Detect which cell encompasses the target text, then output its (x, y) center coordinate. 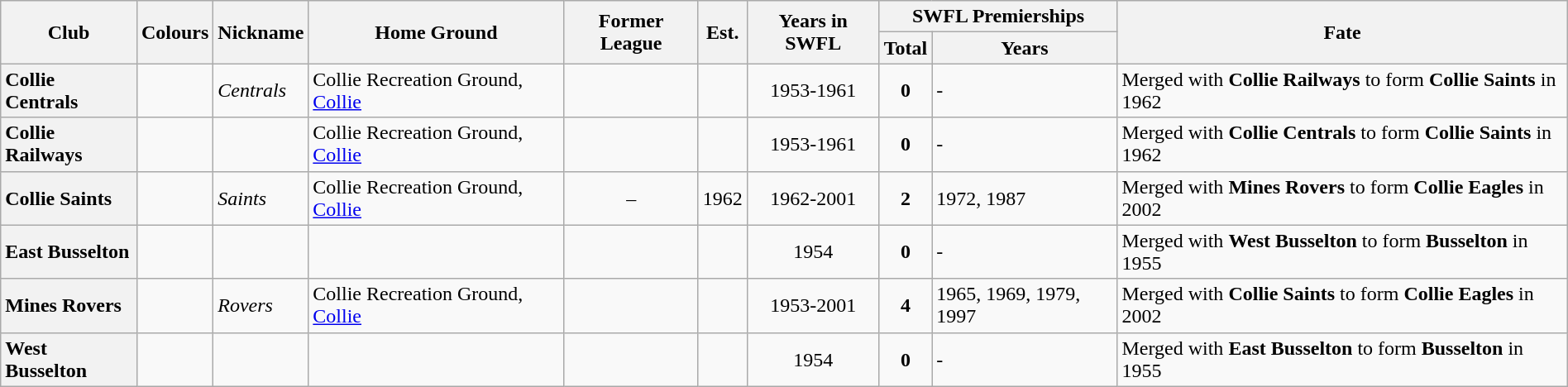
Merged with West Busselton to form Busselton in 1955 (1342, 251)
SWFL Premierships (998, 17)
Years in SWFL (813, 32)
2 (906, 198)
– (631, 198)
East Busselton (69, 251)
Collie Saints (69, 198)
Former League (631, 32)
Collie Railways (69, 144)
1953-2001 (813, 306)
1972, 1987 (1025, 198)
Merged with Collie Railways to form Collie Saints in 1962 (1342, 91)
Collie Centrals (69, 91)
Centrals (261, 91)
Merged with Collie Saints to form Collie Eagles in 2002 (1342, 306)
Saints (261, 198)
West Busselton (69, 359)
Est. (723, 32)
Merged with Collie Centrals to form Collie Saints in 1962 (1342, 144)
Nickname (261, 32)
Colours (174, 32)
1962 (723, 198)
Total (906, 48)
Merged with East Busselton to form Busselton in 1955 (1342, 359)
Home Ground (437, 32)
Years (1025, 48)
4 (906, 306)
Mines Rovers (69, 306)
Rovers (261, 306)
Club (69, 32)
1965, 1969, 1979, 1997 (1025, 306)
1962-2001 (813, 198)
Merged with Mines Rovers to form Collie Eagles in 2002 (1342, 198)
Fate (1342, 32)
